Detect which cell encompasses the target text, then output its [X, Y] center coordinate. 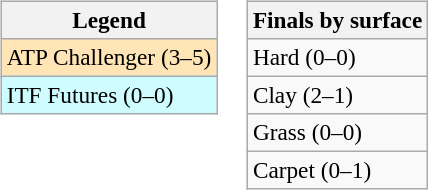
ATP Challenger (3–5) [108, 57]
ITF Futures (0–0) [108, 95]
Grass (0–0) [337, 133]
Clay (2–1) [337, 95]
Hard (0–0) [337, 57]
Finals by surface [337, 20]
Legend [108, 20]
Carpet (0–1) [337, 171]
